Locate the cell with the specified text and output its (x, y) center coordinate. 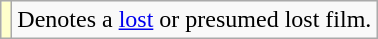
Denotes a lost or presumed lost film. (194, 20)
